Output the (X, Y) coordinate of the center of the cell containing the given text.  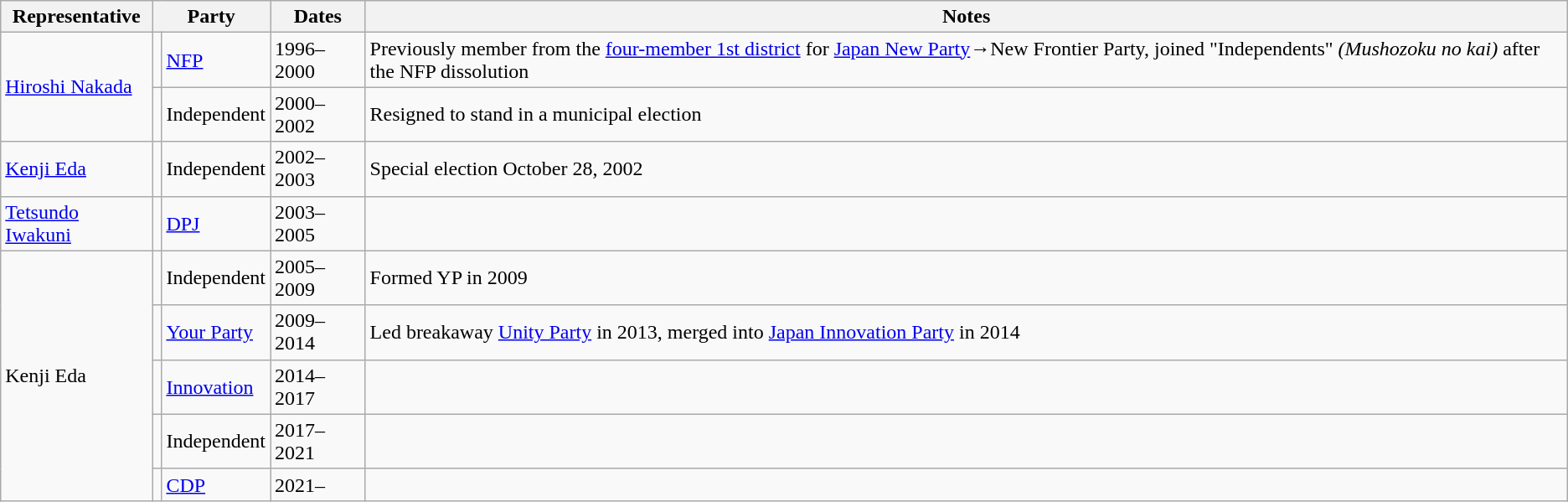
Dates (318, 17)
2000–2002 (318, 114)
Party (211, 17)
NFP (216, 60)
2009–2014 (318, 332)
Innovation (216, 387)
1996–2000 (318, 60)
Tetsundo Iwakuni (77, 223)
Formed YP in 2009 (967, 278)
Your Party (216, 332)
Resigned to stand in a municipal election (967, 114)
DPJ (216, 223)
2021– (318, 484)
2014–2017 (318, 387)
2017–2021 (318, 441)
CDP (216, 484)
2002–2003 (318, 169)
2005–2009 (318, 278)
Notes (967, 17)
Led breakaway Unity Party in 2013, merged into Japan Innovation Party in 2014 (967, 332)
Representative (77, 17)
Special election October 28, 2002 (967, 169)
2003–2005 (318, 223)
Hiroshi Nakada (77, 87)
